Identify which cell holds the provided text, then report its [X, Y] central coordinate. 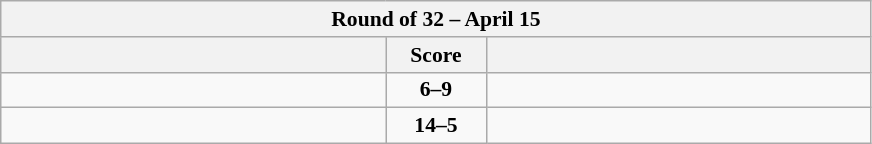
14–5 [436, 126]
6–9 [436, 90]
Round of 32 – April 15 [436, 19]
Score [436, 55]
